Determine the [x, y] coordinate at the center of the cell enclosing the given text.  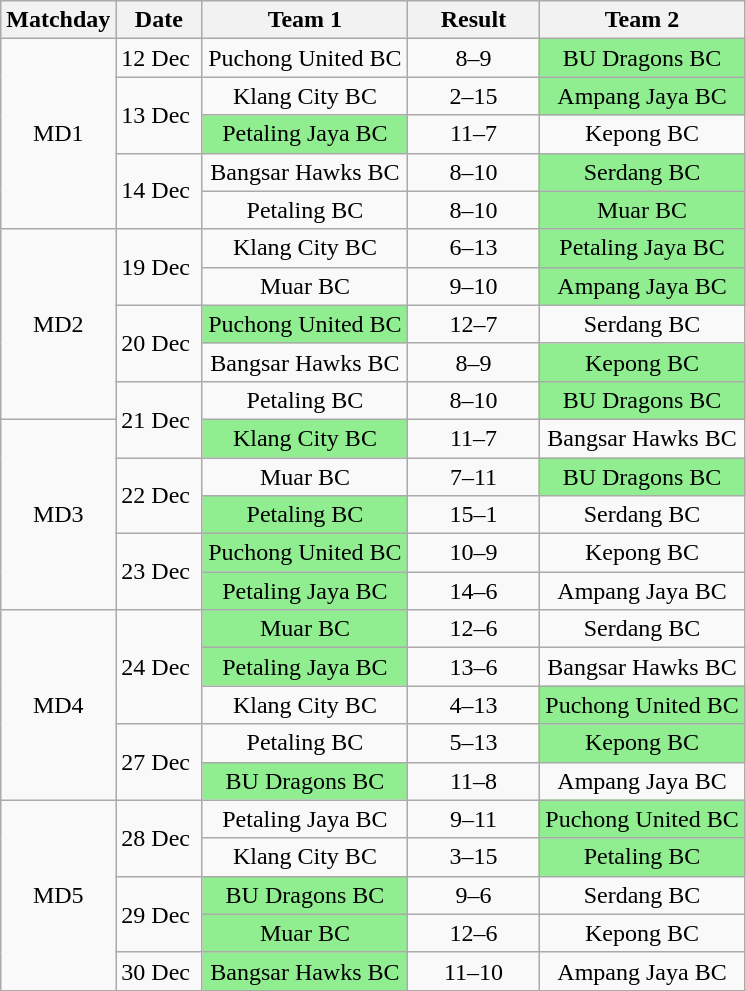
Team 2 [642, 20]
13 Dec [159, 115]
3–15 [474, 857]
Matchday [58, 20]
29 Dec [159, 914]
9–11 [474, 819]
24 Dec [159, 667]
21 Dec [159, 419]
12–7 [474, 324]
28 Dec [159, 838]
11–8 [474, 781]
Result [474, 20]
MD1 [58, 134]
22 Dec [159, 496]
9–10 [474, 286]
20 Dec [159, 343]
10–9 [474, 553]
23 Dec [159, 572]
7–11 [474, 477]
13–6 [474, 667]
15–1 [474, 515]
9–6 [474, 895]
14 Dec [159, 191]
30 Dec [159, 971]
27 Dec [159, 762]
11–10 [474, 971]
MD2 [58, 324]
5–13 [474, 743]
14–6 [474, 591]
MD3 [58, 514]
MD5 [58, 895]
19 Dec [159, 267]
Date [159, 20]
2–15 [474, 96]
4–13 [474, 705]
MD4 [58, 705]
Team 1 [305, 20]
6–13 [474, 248]
12 Dec [159, 58]
